Extract the (X, Y) coordinate from the center of the cell holding the provided text.  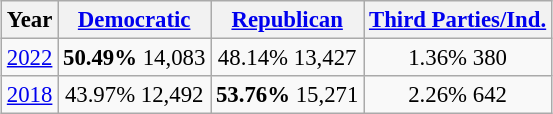
Third Parties/Ind. (458, 20)
2.26% 642 (458, 95)
1.36% 380 (458, 58)
50.49% 14,083 (134, 58)
Year (30, 20)
43.97% 12,492 (134, 95)
48.14% 13,427 (288, 58)
2022 (30, 58)
53.76% 15,271 (288, 95)
Republican (288, 20)
2018 (30, 95)
Democratic (134, 20)
